For the text-containing cell, return its midpoint in (x, y) coordinate format. 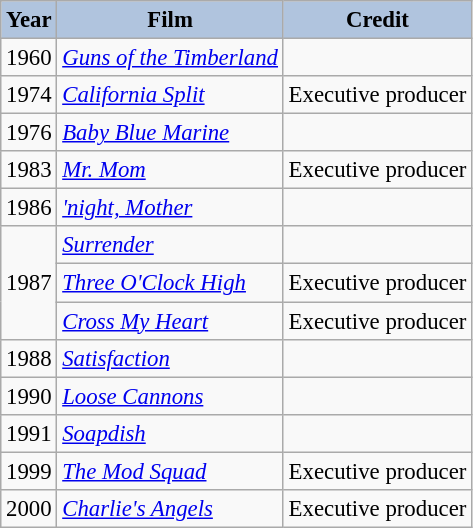
Soapdish (170, 433)
Satisfaction (170, 358)
1974 (29, 95)
Cross My Heart (170, 321)
1987 (29, 282)
1999 (29, 471)
1960 (29, 58)
Credit (377, 20)
Charlie's Angels (170, 509)
Three O'Clock High (170, 283)
The Mod Squad (170, 471)
Mr. Mom (170, 170)
1986 (29, 208)
Surrender (170, 245)
'night, Mother (170, 208)
California Split (170, 95)
1988 (29, 358)
1990 (29, 396)
Baby Blue Marine (170, 133)
1983 (29, 170)
1991 (29, 433)
Guns of the Timberland (170, 58)
Year (29, 20)
Film (170, 20)
2000 (29, 509)
Loose Cannons (170, 396)
1976 (29, 133)
